Pinpoint the cell where the given text exists, returning its [X, Y] midpoint coordinate. 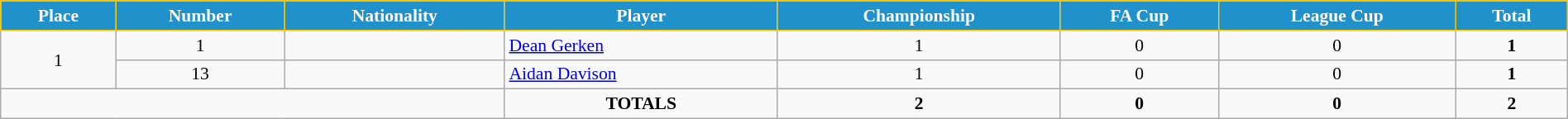
Aidan Davison [641, 74]
Place [58, 16]
League Cup [1336, 16]
FA Cup [1140, 16]
Dean Gerken [641, 45]
Nationality [394, 16]
TOTALS [641, 104]
Number [200, 16]
Championship [919, 16]
Player [641, 16]
13 [200, 74]
Total [1512, 16]
